For the text-containing cell, return its midpoint in (X, Y) coordinate format. 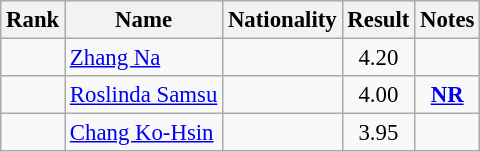
4.20 (378, 58)
Rank (33, 20)
Zhang Na (144, 58)
Notes (448, 20)
Result (378, 20)
4.00 (378, 95)
Nationality (282, 20)
3.95 (378, 133)
Chang Ko-Hsin (144, 133)
Name (144, 20)
Roslinda Samsu (144, 95)
NR (448, 95)
